Provide the [x, y] coordinate of the cell's center where the given text is located.  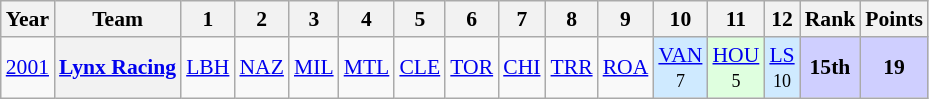
1 [208, 19]
19 [894, 68]
12 [782, 19]
10 [680, 19]
6 [472, 19]
LBH [208, 68]
ROA [626, 68]
3 [314, 19]
TRR [572, 68]
CLE [420, 68]
7 [522, 19]
HOU5 [736, 68]
Year [28, 19]
MIL [314, 68]
MTL [367, 68]
NAZ [261, 68]
LS10 [782, 68]
4 [367, 19]
Points [894, 19]
TOR [472, 68]
Rank [830, 19]
2 [261, 19]
15th [830, 68]
CHI [522, 68]
11 [736, 19]
9 [626, 19]
VAN7 [680, 68]
Team [118, 19]
Lynx Racing [118, 68]
2001 [28, 68]
5 [420, 19]
8 [572, 19]
